Capture the cell that displays the provided text and extract its [X, Y] central coordinate. 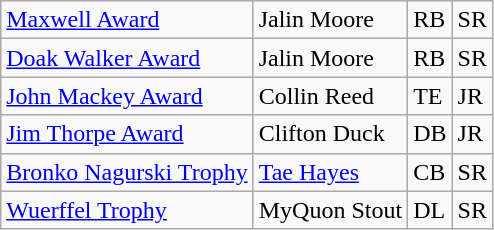
Jim Thorpe Award [127, 134]
John Mackey Award [127, 96]
MyQuon Stout [330, 210]
TE [430, 96]
Bronko Nagurski Trophy [127, 172]
CB [430, 172]
DB [430, 134]
Collin Reed [330, 96]
DL [430, 210]
Tae Hayes [330, 172]
Maxwell Award [127, 20]
Clifton Duck [330, 134]
Wuerffel Trophy [127, 210]
Doak Walker Award [127, 58]
